Return (x, y) of the center of cell containing provided text 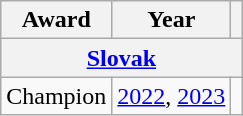
2022, 2023 (172, 96)
Slovak (122, 58)
Champion (56, 96)
Award (56, 20)
Year (172, 20)
